Detect which cell encompasses the target text, then output its [x, y] center coordinate. 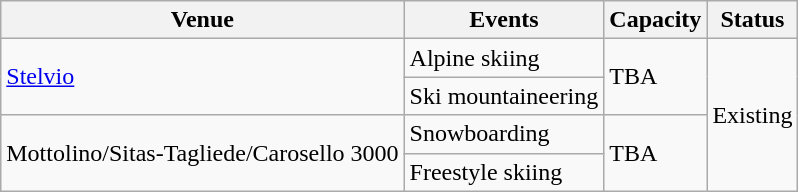
Snowboarding [504, 134]
Stelvio [202, 77]
Existing [752, 115]
Events [504, 20]
Capacity [656, 20]
Ski mountaineering [504, 96]
Mottolino/Sitas-Tagliede/Carosello 3000 [202, 153]
Alpine skiing [504, 58]
Freestyle skiing [504, 172]
Status [752, 20]
Venue [202, 20]
